Capture the cell that displays the provided text and extract its (X, Y) central coordinate. 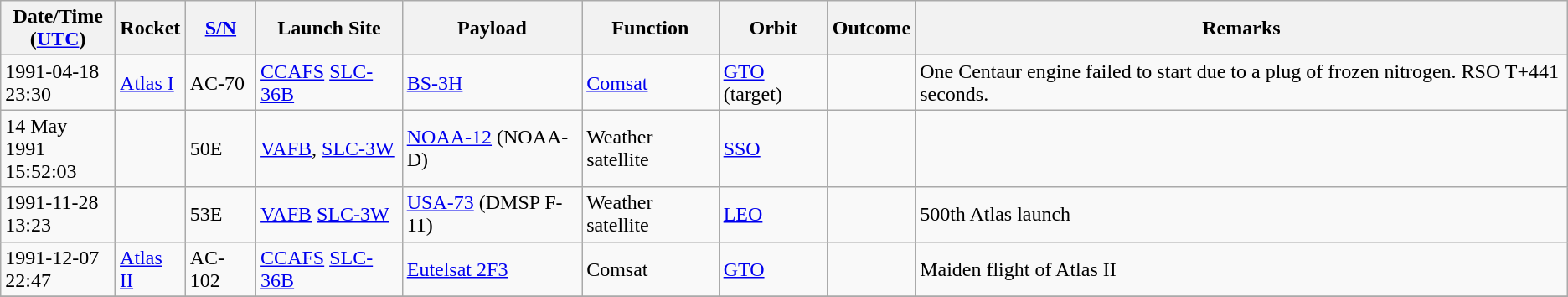
Remarks (1241, 29)
VAFB SLC-3W (330, 215)
AC-70 (220, 82)
Function (651, 29)
Date/Time(UTC) (59, 29)
VAFB, SLC-3W (330, 148)
GTO (773, 268)
1991-12-0722:47 (59, 268)
One Centaur engine failed to start due to a plug of frozen nitrogen. RSO T+441 seconds. (1241, 82)
Outcome (871, 29)
Payload (492, 29)
Eutelsat 2F3 (492, 268)
50E (220, 148)
Maiden flight of Atlas II (1241, 268)
LEO (773, 215)
BS-3H (492, 82)
AC-102 (220, 268)
NOAA-12 (NOAA-D) (492, 148)
SSO (773, 148)
500th Atlas launch (1241, 215)
14 May 199115:52:03 (59, 148)
S/N (220, 29)
Rocket (151, 29)
Launch Site (330, 29)
Atlas I (151, 82)
1991-11-2813:23 (59, 215)
GTO (target) (773, 82)
Orbit (773, 29)
53E (220, 215)
1991-04-1823:30 (59, 82)
USA-73 (DMSP F-11) (492, 215)
Atlas II (151, 268)
